Determine the [x, y] coordinate at the center of the cell enclosing the given text.  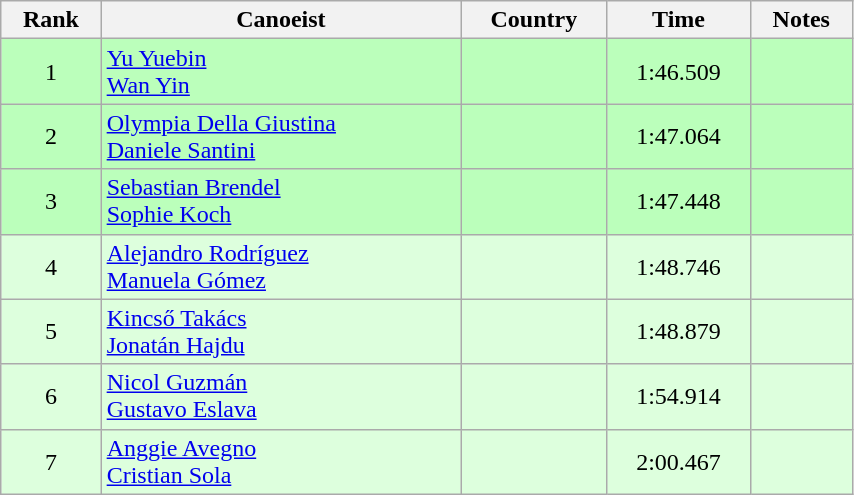
1 [51, 72]
Notes [801, 20]
Sebastian BrendelSophie Koch [281, 202]
1:46.509 [678, 72]
6 [51, 396]
Country [534, 20]
Olympia Della GiustinaDaniele Santini [281, 136]
Yu YuebinWan Yin [281, 72]
7 [51, 462]
5 [51, 332]
1:47.448 [678, 202]
1:48.879 [678, 332]
Nicol GuzmánGustavo Eslava [281, 396]
Anggie AvegnoCristian Sola [281, 462]
1:47.064 [678, 136]
4 [51, 266]
1:54.914 [678, 396]
3 [51, 202]
2 [51, 136]
Kincső TakácsJonatán Hajdu [281, 332]
Alejandro RodríguezManuela Gómez [281, 266]
Rank [51, 20]
Canoeist [281, 20]
1:48.746 [678, 266]
Time [678, 20]
2:00.467 [678, 462]
